Detect which cell encompasses the target text, then output its (X, Y) center coordinate. 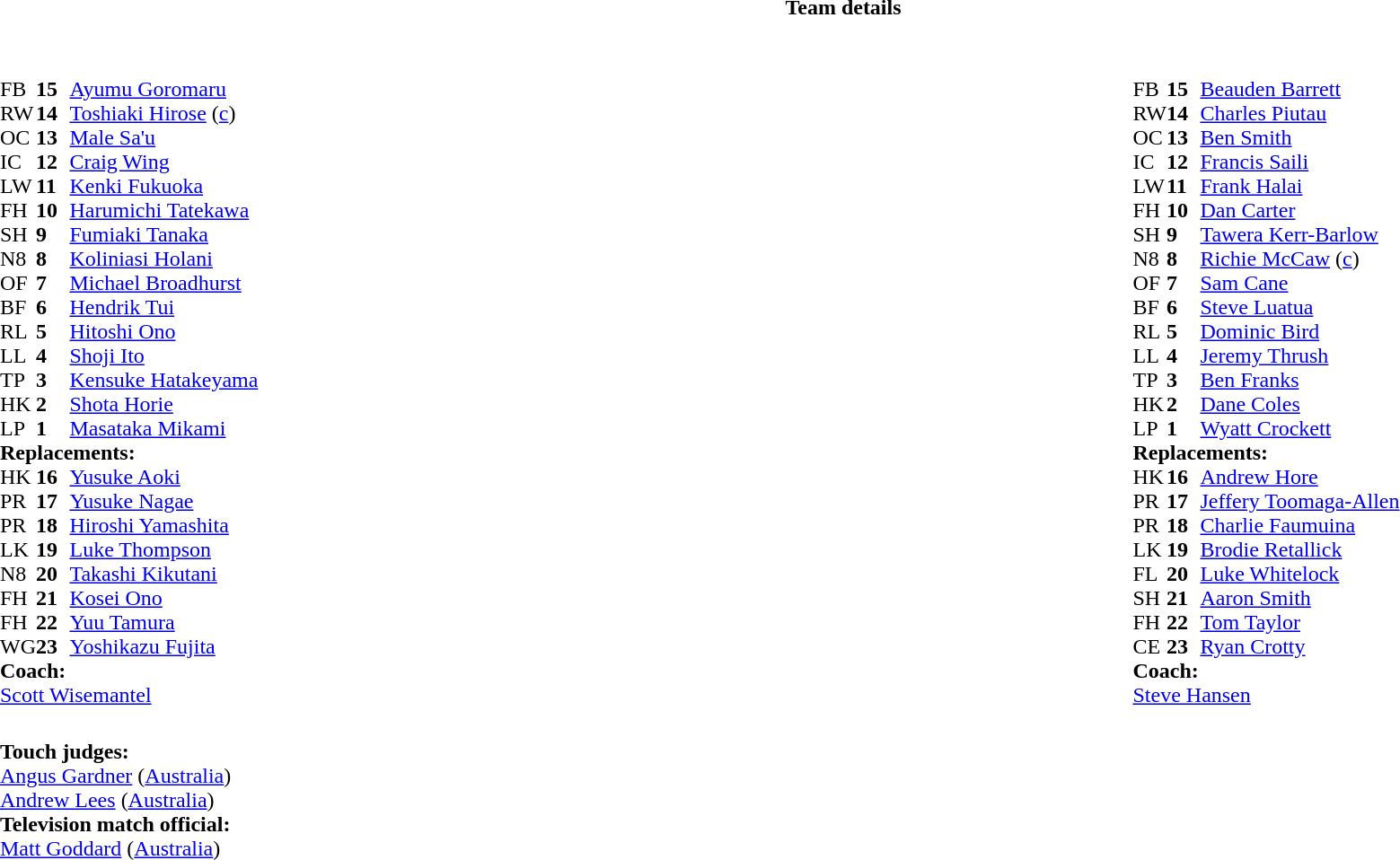
Hendrik Tui (163, 307)
Shoji Ito (163, 355)
Luke Whitelock (1299, 575)
Frank Halai (1299, 187)
Scott Wisemantel (129, 695)
Kosei Ono (163, 598)
Michael Broadhurst (163, 284)
Yusuke Aoki (163, 478)
WG (18, 646)
Yoshikazu Fujita (163, 646)
Aaron Smith (1299, 598)
FL (1149, 575)
Yusuke Nagae (163, 501)
Francis Saili (1299, 162)
Male Sa'u (163, 138)
Koliniasi Holani (163, 259)
CE (1149, 646)
Luke Thompson (163, 549)
Shota Horie (163, 404)
Masataka Mikami (163, 429)
Fumiaki Tanaka (163, 235)
Dan Carter (1299, 210)
Kenki Fukuoka (163, 187)
Charles Piutau (1299, 113)
Yuu Tamura (163, 623)
Ayumu Goromaru (163, 90)
Hitoshi Ono (163, 332)
Craig Wing (163, 162)
Jeremy Thrush (1299, 355)
Steve Hansen (1266, 695)
Hiroshi Yamashita (163, 526)
Ben Franks (1299, 381)
Dominic Bird (1299, 332)
Jeffery Toomaga-Allen (1299, 501)
Charlie Faumuina (1299, 526)
Takashi Kikutani (163, 575)
Kensuke Hatakeyama (163, 381)
Richie McCaw (c) (1299, 259)
Brodie Retallick (1299, 549)
Ryan Crotty (1299, 646)
Tawera Kerr-Barlow (1299, 235)
Sam Cane (1299, 284)
Wyatt Crockett (1299, 429)
Tom Taylor (1299, 623)
Steve Luatua (1299, 307)
Harumichi Tatekawa (163, 210)
Ben Smith (1299, 138)
Dane Coles (1299, 404)
Andrew Hore (1299, 478)
Beauden Barrett (1299, 90)
Toshiaki Hirose (c) (163, 113)
